Scan for the cell matching the given text and deliver its (X, Y) coordinate at center. 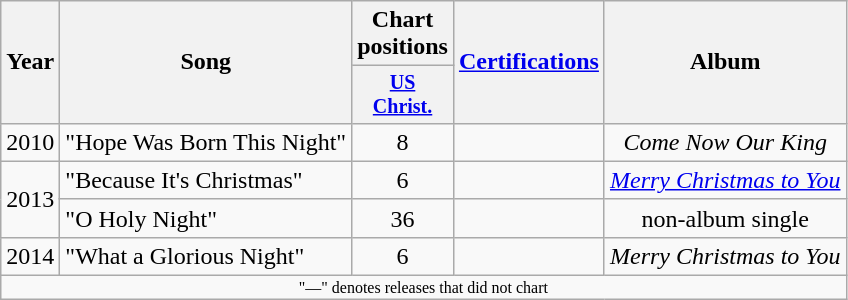
"—" denotes releases that did not chart (424, 288)
Come Now Our King (725, 142)
Song (206, 62)
"Because It's Christmas" (206, 180)
Year (30, 62)
Certifications (528, 62)
8 (403, 142)
36 (403, 218)
USChrist. (403, 94)
Album (725, 62)
2010 (30, 142)
"Hope Was Born This Night" (206, 142)
non-album single (725, 218)
2013 (30, 199)
"What a Glorious Night" (206, 256)
Chart positions (403, 34)
"O Holy Night" (206, 218)
2014 (30, 256)
